Detect which cell encompasses the target text, then output its (X, Y) center coordinate. 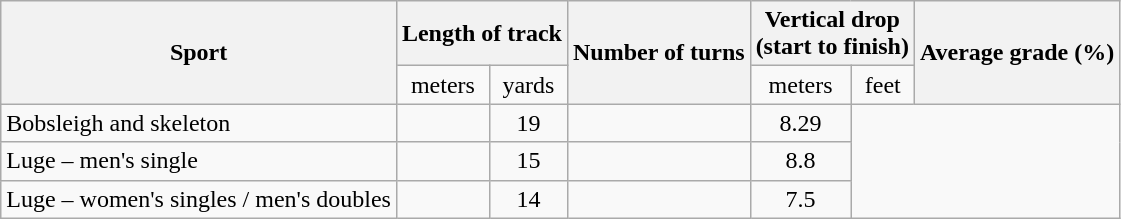
8.29 (800, 123)
15 (528, 161)
8.8 (800, 161)
yards (528, 85)
Bobsleigh and skeleton (199, 123)
feet (882, 85)
Length of track (482, 34)
Number of turns (658, 52)
Luge – men's single (199, 161)
14 (528, 199)
Vertical drop(start to finish) (832, 34)
7.5 (800, 199)
Average grade (%) (1016, 52)
19 (528, 123)
Luge – women's singles / men's doubles (199, 199)
Sport (199, 52)
